Detect which cell encompasses the target text, then output its (X, Y) center coordinate. 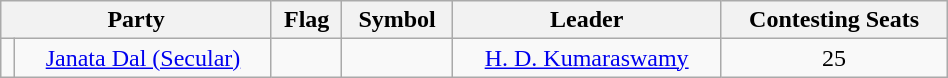
Symbol (397, 20)
Leader (586, 20)
25 (834, 58)
Party (136, 20)
H. D. Kumaraswamy (586, 58)
Flag (306, 20)
Janata Dal (Secular) (144, 58)
Contesting Seats (834, 20)
